Extract the [x, y] coordinate from the center of the cell holding the provided text.  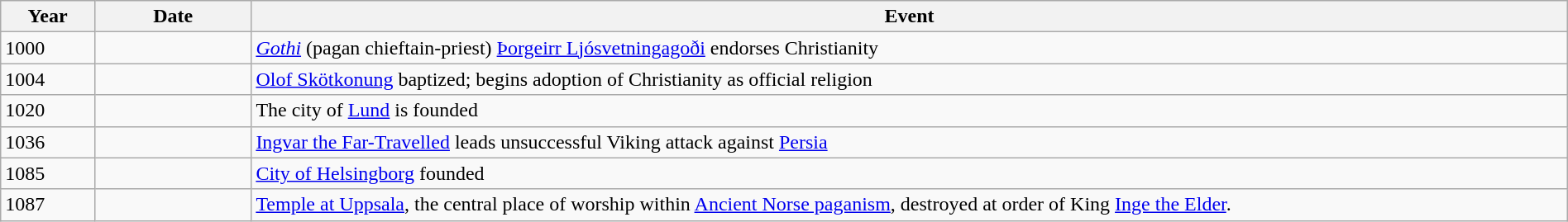
1004 [48, 79]
1087 [48, 205]
Temple at Uppsala, the central place of worship within Ancient Norse paganism, destroyed at order of King Inge the Elder. [910, 205]
Ingvar the Far-Travelled leads unsuccessful Viking attack against Persia [910, 142]
Year [48, 17]
1085 [48, 173]
Olof Skötkonung baptized; begins adoption of Christianity as official religion [910, 79]
1000 [48, 48]
City of Helsingborg founded [910, 173]
Date [172, 17]
1036 [48, 142]
1020 [48, 111]
Gothi (pagan chieftain-priest) Þorgeirr Ljósvetningagoði endorses Christianity [910, 48]
Event [910, 17]
The city of Lund is founded [910, 111]
